Return (x, y) of the center of cell containing provided text 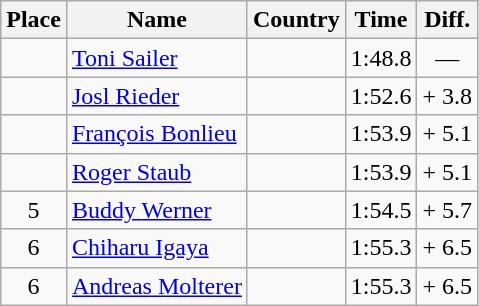
Andreas Molterer (156, 286)
Roger Staub (156, 172)
5 (34, 210)
Place (34, 20)
Toni Sailer (156, 58)
— (448, 58)
+ 3.8 (448, 96)
Country (296, 20)
Josl Rieder (156, 96)
1:48.8 (381, 58)
Name (156, 20)
1:54.5 (381, 210)
François Bonlieu (156, 134)
Chiharu Igaya (156, 248)
Time (381, 20)
1:52.6 (381, 96)
+ 5.7 (448, 210)
Buddy Werner (156, 210)
Diff. (448, 20)
